Return the [X, Y] coordinate for the center point of the cell that contains the specified text.  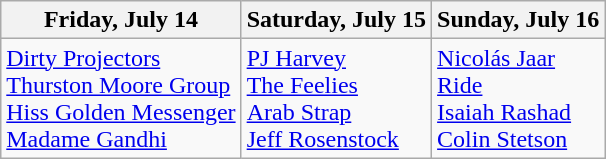
Dirty ProjectorsThurston Moore GroupHiss Golden MessengerMadame Gandhi [121, 98]
Sunday, July 16 [518, 20]
Saturday, July 15 [336, 20]
Nicolás JaarRideIsaiah RashadColin Stetson [518, 98]
PJ HarveyThe FeeliesArab StrapJeff Rosenstock [336, 98]
Friday, July 14 [121, 20]
